Scan for the cell matching the given text and deliver its (X, Y) coordinate at center. 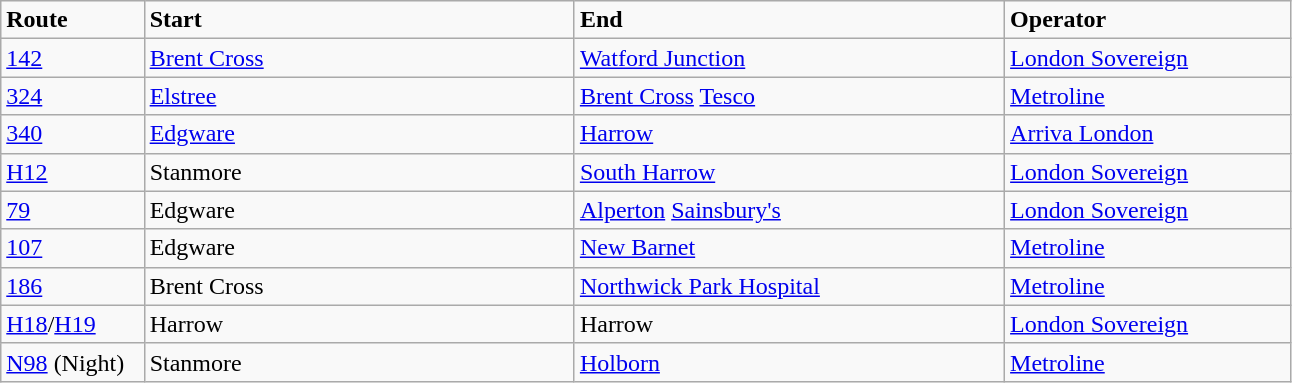
Route (72, 20)
Start (359, 20)
Elstree (359, 96)
New Barnet (789, 248)
Brent Cross Tesco (789, 96)
142 (72, 58)
340 (72, 134)
N98 (Night) (72, 362)
Alperton Sainsbury's (789, 210)
Watford Junction (789, 58)
324 (72, 96)
107 (72, 248)
End (789, 20)
Arriva London (1148, 134)
Holborn (789, 362)
H12 (72, 172)
South Harrow (789, 172)
186 (72, 286)
Northwick Park Hospital (789, 286)
H18/H19 (72, 324)
Operator (1148, 20)
79 (72, 210)
